Return the (x, y) coordinate for the center point of the cell that contains the specified text.  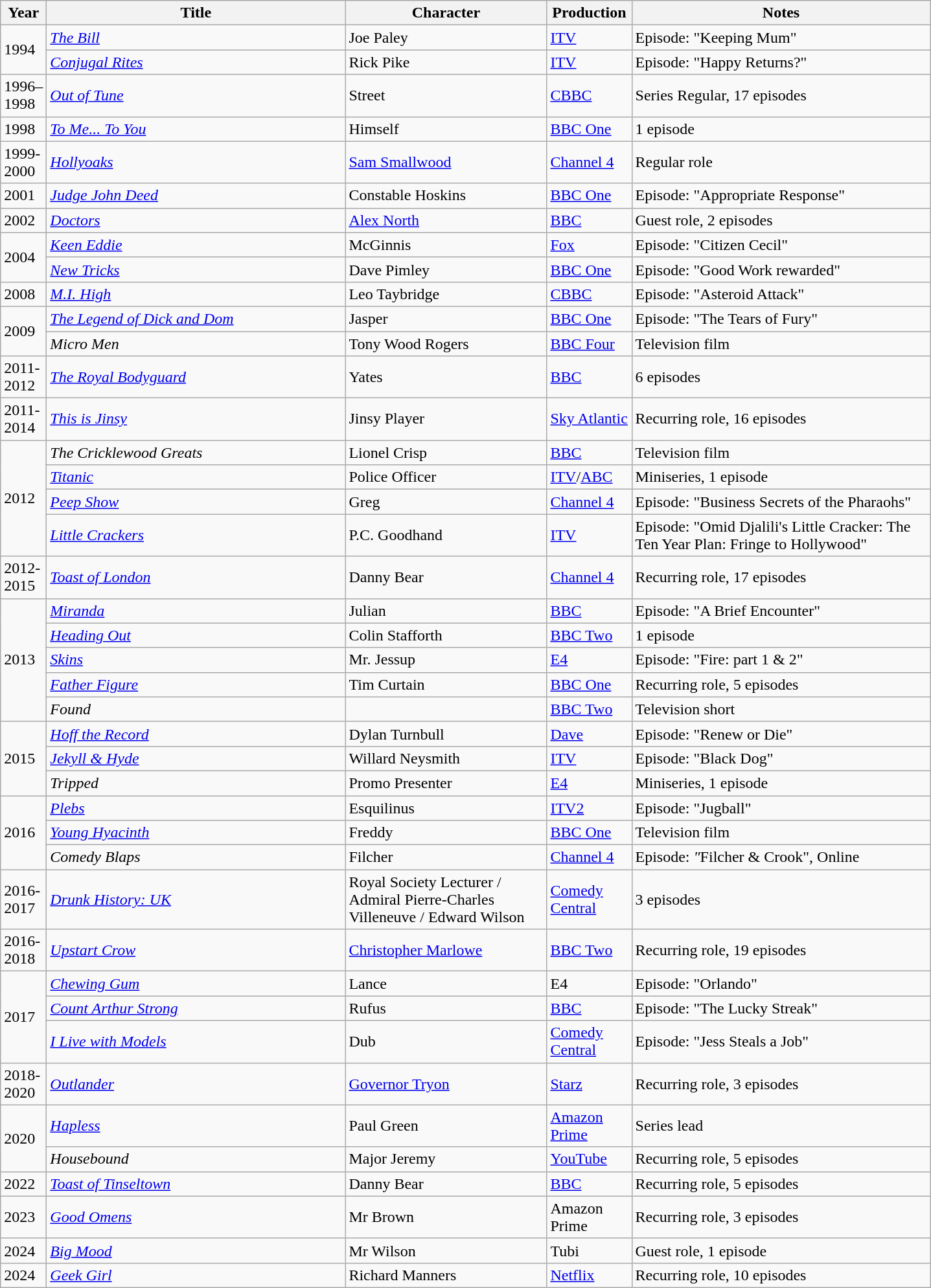
Lionel Crisp (446, 453)
2002 (23, 220)
Major Jeremy (446, 1159)
ITV2 (590, 808)
Heading Out (196, 635)
Colin Stafforth (446, 635)
Recurring role, 19 episodes (781, 951)
Sky Atlantic (590, 420)
Police Officer (446, 477)
Sam Smallwood (446, 162)
Skins (196, 660)
Greg (446, 502)
Jekyll & Hyde (196, 758)
Himself (446, 129)
Year (23, 13)
Episode: "The Tears of Fury" (781, 319)
Governor Tryon (446, 1084)
Drunk History: UK (196, 899)
P.C. Goodhand (446, 535)
Episode: "Citizen Cecil" (781, 245)
Yates (446, 377)
Outlander (196, 1084)
Dylan Turnbull (446, 734)
2016 (23, 832)
2009 (23, 331)
Richard Manners (446, 1275)
Episode: "Renew or Die" (781, 734)
Filcher (446, 857)
3 episodes (781, 899)
Rufus (446, 1008)
Episode: "The Lucky Streak" (781, 1008)
I Live with Models (196, 1041)
Mr Brown (446, 1217)
Alex North (446, 220)
Episode: "Keeping Mum" (781, 38)
Keen Eddie (196, 245)
Guest role, 1 episode (781, 1250)
Little Crackers (196, 535)
Television short (781, 709)
2013 (23, 660)
Upstart Crow (196, 951)
1996–1998 (23, 96)
Episode: "Orlando" (781, 984)
Young Hyacinth (196, 833)
2008 (23, 294)
Joe Paley (446, 38)
Regular role (781, 162)
2016-2018 (23, 951)
Plebs (196, 808)
Tim Curtain (446, 684)
M.I. High (196, 294)
Dave (590, 734)
2011-2014 (23, 420)
ITV/ABC (590, 477)
Episode: "Good Work rewarded" (781, 269)
2018-2020 (23, 1084)
Willard Neysmith (446, 758)
Jasper (446, 319)
Christopher Marlowe (446, 951)
2016-2017 (23, 899)
Netflix (590, 1275)
Mr Wilson (446, 1250)
Freddy (446, 833)
1999-2000 (23, 162)
Episode: "A Brief Encounter" (781, 611)
Conjugal Rites (196, 62)
New Tricks (196, 269)
Promo Presenter (446, 783)
Episode: "Fire: part 1 & 2" (781, 660)
Episode: "Omid Djalili's Little Cracker: The Ten Year Plan: Fringe to Hollywood" (781, 535)
1994 (23, 50)
Tony Wood Rogers (446, 344)
Title (196, 13)
Julian (446, 611)
Dave Pimley (446, 269)
Micro Men (196, 344)
Tripped (196, 783)
Rick Pike (446, 62)
Episode: "Appropriate Response" (781, 196)
Fox (590, 245)
Starz (590, 1084)
Count Arthur Strong (196, 1008)
2023 (23, 1217)
Father Figure (196, 684)
Doctors (196, 220)
The Royal Bodyguard (196, 377)
Leo Taybridge (446, 294)
Episode: "Black Dog" (781, 758)
Street (446, 96)
Peep Show (196, 502)
Series lead (781, 1125)
Titanic (196, 477)
The Legend of Dick and Dom (196, 319)
2020 (23, 1138)
Mr. Jessup (446, 660)
Comedy Blaps (196, 857)
Constable Hoskins (446, 196)
Judge John Deed (196, 196)
2011-2012 (23, 377)
Production (590, 13)
1998 (23, 129)
Hoff the Record (196, 734)
Found (196, 709)
Notes (781, 13)
2022 (23, 1184)
Royal Society Lecturer / Admiral Pierre-Charles Villeneuve / Edward Wilson (446, 899)
Hapless (196, 1125)
2004 (23, 257)
Recurring role, 16 episodes (781, 420)
Chewing Gum (196, 984)
The Cricklewood Greats (196, 453)
To Me... To You (196, 129)
Episode: "Jugball" (781, 808)
BBC Four (590, 344)
Good Omens (196, 1217)
Episode: "Jess Steals a Job" (781, 1041)
Recurring role, 17 episodes (781, 578)
Housebound (196, 1159)
Esquilinus (446, 808)
6 episodes (781, 377)
Character (446, 13)
Hollyoaks (196, 162)
Lance (446, 984)
Dub (446, 1041)
Geek Girl (196, 1275)
Guest role, 2 episodes (781, 220)
The Bill (196, 38)
2012 (23, 499)
Episode: "Asteroid Attack" (781, 294)
YouTube (590, 1159)
Episode: "Happy Returns?" (781, 62)
McGinnis (446, 245)
2015 (23, 758)
This is Jinsy (196, 420)
Out of Tune (196, 96)
Jinsy Player (446, 420)
Recurring role, 10 episodes (781, 1275)
Episode: "Business Secrets of the Pharaohs" (781, 502)
Miranda (196, 611)
Series Regular, 17 episodes (781, 96)
Toast of London (196, 578)
Toast of Tinseltown (196, 1184)
2001 (23, 196)
2017 (23, 1017)
Tubi (590, 1250)
2012-2015 (23, 578)
Episode: "Filcher & Crook", Online (781, 857)
Big Mood (196, 1250)
Paul Green (446, 1125)
